Output the (X, Y) coordinate of the center of the cell containing the given text.  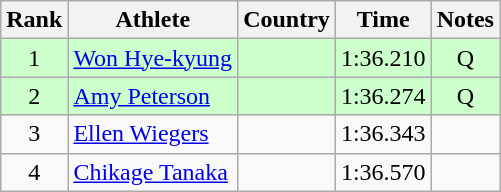
Chikage Tanaka (153, 172)
Time (383, 20)
1:36.570 (383, 172)
3 (34, 134)
Rank (34, 20)
Won Hye-kyung (153, 58)
1 (34, 58)
2 (34, 96)
4 (34, 172)
Athlete (153, 20)
1:36.274 (383, 96)
Ellen Wiegers (153, 134)
1:36.210 (383, 58)
Notes (465, 20)
Amy Peterson (153, 96)
1:36.343 (383, 134)
Country (287, 20)
